Identify which cell holds the provided text, then report its (X, Y) central coordinate. 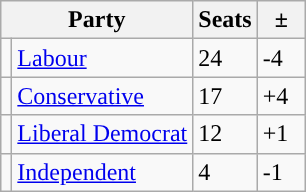
12 (225, 134)
Conservative (102, 96)
+4 (281, 96)
Independent (102, 172)
± (281, 20)
-4 (281, 58)
4 (225, 172)
24 (225, 58)
Party (97, 20)
Liberal Democrat (102, 134)
-1 (281, 172)
Labour (102, 58)
17 (225, 96)
+1 (281, 134)
Seats (225, 20)
